From the cell containing the given text, extract its center point as (X, Y) coordinate. 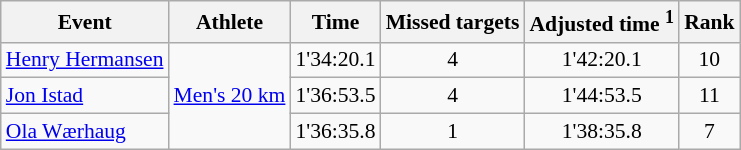
Missed targets (453, 22)
1'36:35.8 (335, 132)
Time (335, 22)
10 (710, 60)
Henry Hermansen (85, 60)
Athlete (230, 22)
Event (85, 22)
1 (453, 132)
7 (710, 132)
1'36:53.5 (335, 96)
1'42:20.1 (602, 60)
1'38:35.8 (602, 132)
Jon Istad (85, 96)
1'44:53.5 (602, 96)
Ola Wærhaug (85, 132)
11 (710, 96)
Men's 20 km (230, 96)
1'34:20.1 (335, 60)
Rank (710, 22)
Adjusted time 1 (602, 22)
